From the cell containing the given text, extract its center point as (X, Y) coordinate. 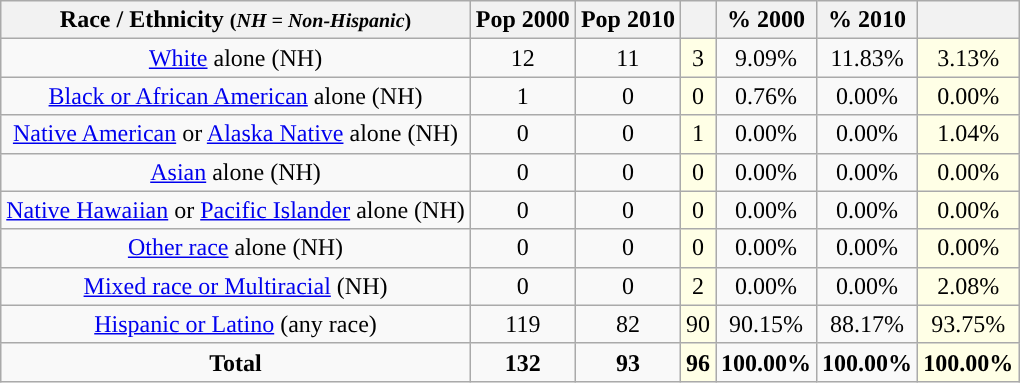
119 (522, 324)
12 (522, 58)
3 (698, 58)
11 (628, 58)
11.83% (868, 58)
Race / Ethnicity (NH = Non-Hispanic) (236, 20)
Pop 2010 (628, 20)
82 (628, 324)
132 (522, 362)
Total (236, 362)
88.17% (868, 324)
1.04% (968, 134)
93.75% (968, 324)
3.13% (968, 58)
Black or African American alone (NH) (236, 96)
Mixed race or Multiracial (NH) (236, 286)
Other race alone (NH) (236, 248)
Hispanic or Latino (any race) (236, 324)
96 (698, 362)
2 (698, 286)
Asian alone (NH) (236, 172)
White alone (NH) (236, 58)
Pop 2000 (522, 20)
0.76% (766, 96)
93 (628, 362)
% 2000 (766, 20)
% 2010 (868, 20)
2.08% (968, 286)
90 (698, 324)
Native American or Alaska Native alone (NH) (236, 134)
9.09% (766, 58)
90.15% (766, 324)
Native Hawaiian or Pacific Islander alone (NH) (236, 210)
